Search for the cell housing the specified text and yield its (X, Y) center coordinate. 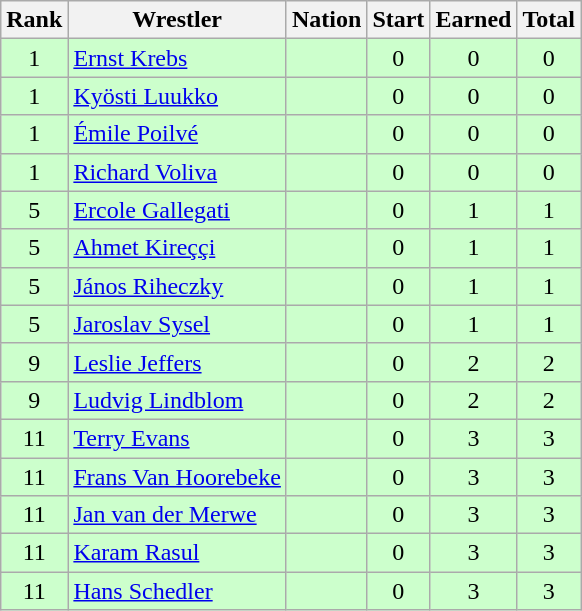
Terry Evans (178, 438)
Ludvig Lindblom (178, 400)
Ahmet Kireççi (178, 248)
Nation (326, 20)
Karam Rasul (178, 553)
Ernst Krebs (178, 58)
János Riheczky (178, 286)
Rank (34, 20)
Jaroslav Sysel (178, 324)
Wrestler (178, 20)
Émile Poilvé (178, 134)
Kyösti Luukko (178, 96)
Richard Voliva (178, 172)
Frans Van Hoorebeke (178, 477)
Leslie Jeffers (178, 362)
Earned (474, 20)
Hans Schedler (178, 591)
Ercole Gallegati (178, 210)
Jan van der Merwe (178, 515)
Start (398, 20)
Total (549, 20)
